Return the (x, y) coordinate for the center point of the cell that contains the specified text.  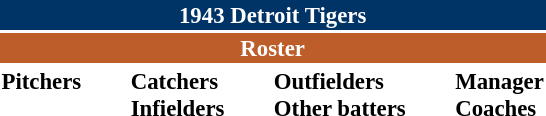
Roster (272, 48)
1943 Detroit Tigers (272, 15)
